Pinpoint the cell where the given text exists, returning its [X, Y] midpoint coordinate. 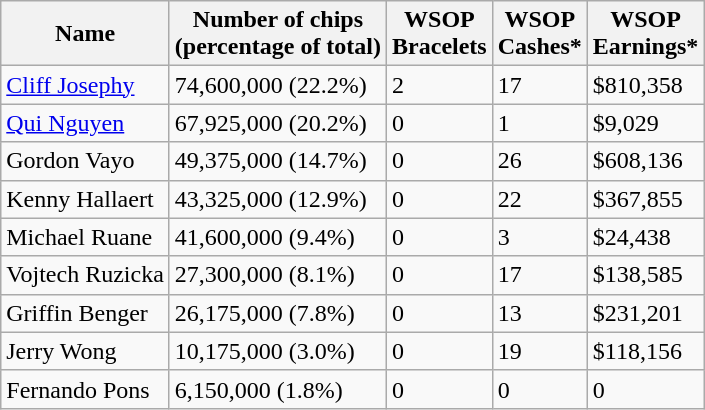
$810,358 [645, 85]
22 [540, 199]
13 [540, 313]
$9,029 [645, 123]
Michael Ruane [86, 237]
19 [540, 351]
Vojtech Ruzicka [86, 275]
Kenny Hallaert [86, 199]
Griffin Benger [86, 313]
2 [440, 85]
$608,136 [645, 161]
Jerry Wong [86, 351]
Qui Nguyen [86, 123]
WSOPCashes* [540, 34]
49,375,000 (14.7%) [278, 161]
$231,201 [645, 313]
26 [540, 161]
6,150,000 (1.8%) [278, 389]
3 [540, 237]
41,600,000 (9.4%) [278, 237]
26,175,000 (7.8%) [278, 313]
Name [86, 34]
1 [540, 123]
67,925,000 (20.2%) [278, 123]
Gordon Vayo [86, 161]
WSOPEarnings* [645, 34]
10,175,000 (3.0%) [278, 351]
Fernando Pons [86, 389]
Number of chips(percentage of total) [278, 34]
$118,156 [645, 351]
74,600,000 (22.2%) [278, 85]
43,325,000 (12.9%) [278, 199]
WSOPBracelets [440, 34]
$24,438 [645, 237]
$367,855 [645, 199]
27,300,000 (8.1%) [278, 275]
Cliff Josephy [86, 85]
$138,585 [645, 275]
